Identify which cell holds the provided text, then report its [x, y] central coordinate. 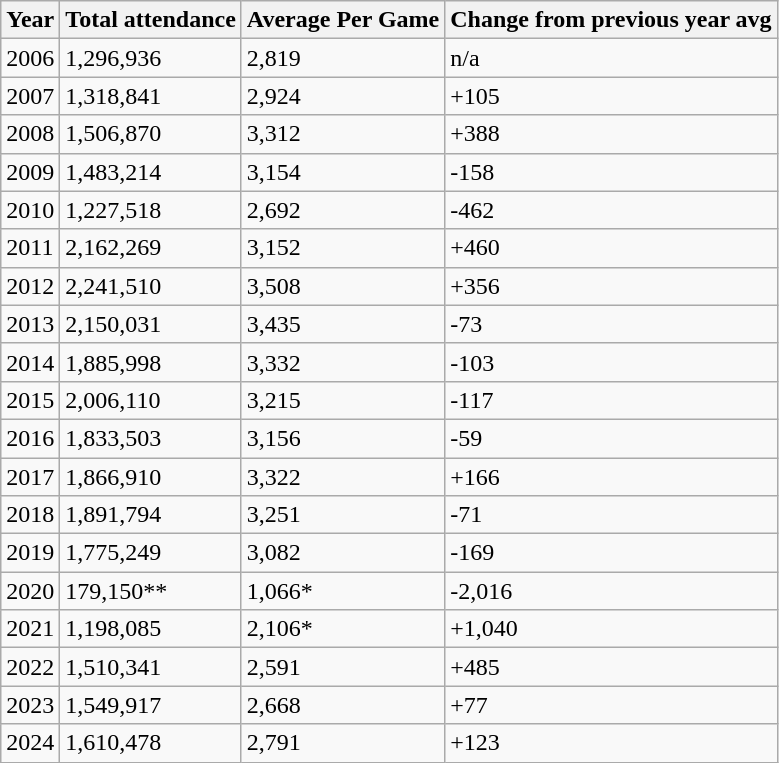
2014 [30, 362]
2018 [30, 515]
-71 [611, 515]
+460 [611, 248]
2,150,031 [151, 324]
2020 [30, 591]
+388 [611, 134]
-59 [611, 438]
2,591 [342, 667]
Change from previous year avg [611, 20]
2015 [30, 400]
n/a [611, 58]
3,435 [342, 324]
3,152 [342, 248]
+123 [611, 743]
-117 [611, 400]
2,692 [342, 210]
3,312 [342, 134]
Average Per Game [342, 20]
+485 [611, 667]
2,241,510 [151, 286]
-169 [611, 553]
-158 [611, 172]
1,198,085 [151, 629]
2008 [30, 134]
2023 [30, 705]
1,296,936 [151, 58]
1,483,214 [151, 172]
2009 [30, 172]
2,162,269 [151, 248]
3,251 [342, 515]
Year [30, 20]
2019 [30, 553]
-103 [611, 362]
-73 [611, 324]
-462 [611, 210]
2024 [30, 743]
2006 [30, 58]
3,156 [342, 438]
2,668 [342, 705]
1,227,518 [151, 210]
1,610,478 [151, 743]
3,322 [342, 477]
1,510,341 [151, 667]
3,508 [342, 286]
+356 [611, 286]
+105 [611, 96]
179,150** [151, 591]
1,866,910 [151, 477]
+1,040 [611, 629]
3,215 [342, 400]
1,891,794 [151, 515]
2013 [30, 324]
2,819 [342, 58]
2,924 [342, 96]
2007 [30, 96]
2012 [30, 286]
1,885,998 [151, 362]
2,006,110 [151, 400]
1,066* [342, 591]
1,775,249 [151, 553]
3,154 [342, 172]
2022 [30, 667]
2,106* [342, 629]
2010 [30, 210]
2,791 [342, 743]
2017 [30, 477]
1,506,870 [151, 134]
-2,016 [611, 591]
1,833,503 [151, 438]
Total attendance [151, 20]
+166 [611, 477]
2016 [30, 438]
1,549,917 [151, 705]
+77 [611, 705]
2011 [30, 248]
3,082 [342, 553]
2021 [30, 629]
1,318,841 [151, 96]
3,332 [342, 362]
